Scan for the cell matching the given text and deliver its [x, y] coordinate at center. 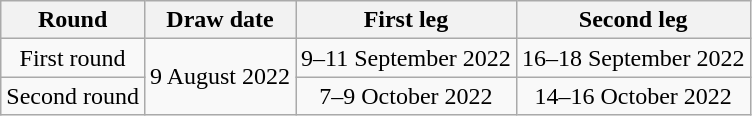
Second leg [633, 20]
9 August 2022 [220, 77]
First round [73, 58]
9–11 September 2022 [406, 58]
7–9 October 2022 [406, 96]
Round [73, 20]
16–18 September 2022 [633, 58]
Second round [73, 96]
First leg [406, 20]
Draw date [220, 20]
14–16 October 2022 [633, 96]
